Return [X, Y] of the center of cell containing provided text 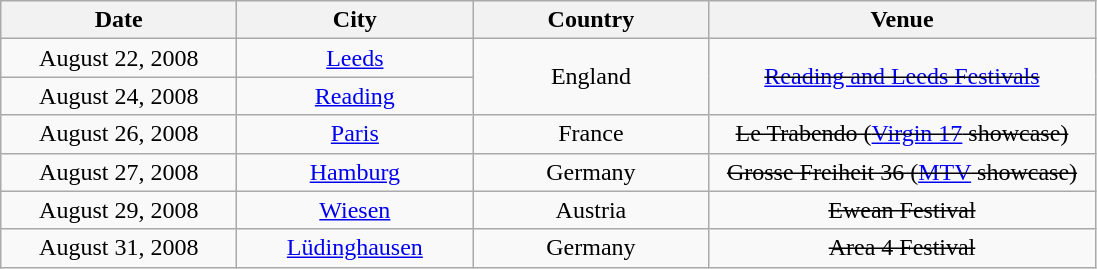
August 29, 2008 [119, 210]
Le Trabendo (Virgin 17 showcase) [902, 134]
Ewean Festival [902, 210]
August 31, 2008 [119, 248]
August 24, 2008 [119, 96]
August 27, 2008 [119, 172]
England [591, 77]
City [355, 20]
Reading [355, 96]
Austria [591, 210]
Area 4 Festival [902, 248]
Hamburg [355, 172]
Reading and Leeds Festivals [902, 77]
France [591, 134]
Paris [355, 134]
August 26, 2008 [119, 134]
August 22, 2008 [119, 58]
Venue [902, 20]
Lüdinghausen [355, 248]
Date [119, 20]
Leeds [355, 58]
Grosse Freiheit 36 (MTV showcase) [902, 172]
Wiesen [355, 210]
Country [591, 20]
